From the cell containing the given text, extract its center point as [x, y] coordinate. 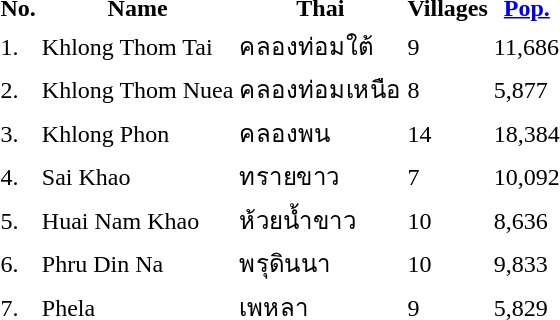
9 [448, 46]
Huai Nam Khao [138, 220]
คลองท่อมเหนือ [320, 90]
Phru Din Na [138, 264]
ห้วยน้ำขาว [320, 220]
ทรายขาว [320, 176]
Khlong Thom Tai [138, 46]
Khlong Phon [138, 133]
8 [448, 90]
Khlong Thom Nuea [138, 90]
คลองท่อมใต้ [320, 46]
พรุดินนา [320, 264]
คลองพน [320, 133]
7 [448, 176]
Sai Khao [138, 176]
14 [448, 133]
